For the text-containing cell, return its midpoint in [X, Y] coordinate format. 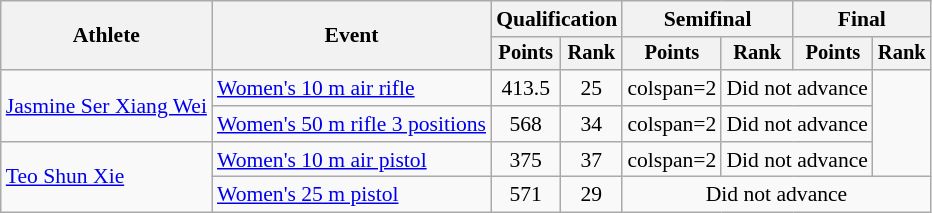
Jasmine Ser Xiang Wei [106, 106]
571 [526, 195]
413.5 [526, 88]
Event [352, 36]
29 [591, 195]
34 [591, 124]
568 [526, 124]
Teo Shun Xie [106, 178]
Women's 10 m air rifle [352, 88]
Athlete [106, 36]
Semifinal [708, 19]
Women's 10 m air pistol [352, 160]
Women's 25 m pistol [352, 195]
Qualification [556, 19]
375 [526, 160]
Final [862, 19]
37 [591, 160]
Women's 50 m rifle 3 positions [352, 124]
25 [591, 88]
